Extract the (X, Y) coordinate from the center of the cell holding the provided text.  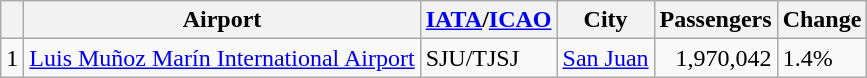
1,970,042 (716, 58)
IATA/ICAO (488, 20)
San Juan (606, 58)
Luis Muñoz Marín International Airport (222, 58)
1.4% (822, 58)
1 (12, 58)
Passengers (716, 20)
SJU/TJSJ (488, 58)
Airport (222, 20)
Change (822, 20)
City (606, 20)
